Return the [x, y] coordinate for the center point of the cell that contains the specified text.  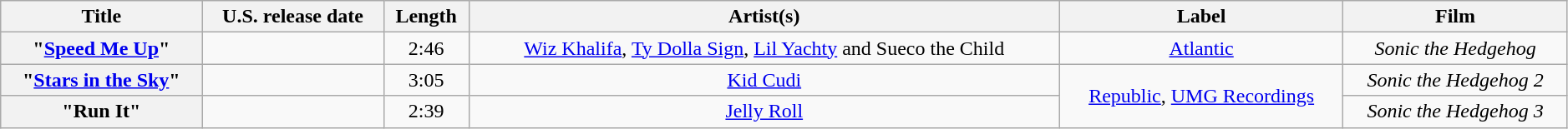
"Run It" [102, 112]
2:39 [426, 112]
Label [1201, 17]
2:46 [426, 48]
Title [102, 17]
3:05 [426, 80]
Jelly Roll [764, 112]
Sonic the Hedgehog [1455, 48]
Kid Cudi [764, 80]
Republic, UMG Recordings [1201, 96]
"Stars in the Sky" [102, 80]
Sonic the Hedgehog 3 [1455, 112]
Wiz Khalifa, Ty Dolla Sign, Lil Yachty and Sueco the Child [764, 48]
Film [1455, 17]
Atlantic [1201, 48]
U.S. release date [292, 17]
Length [426, 17]
Artist(s) [764, 17]
Sonic the Hedgehog 2 [1455, 80]
"Speed Me Up" [102, 48]
